Search for the cell housing the specified text and yield its (x, y) center coordinate. 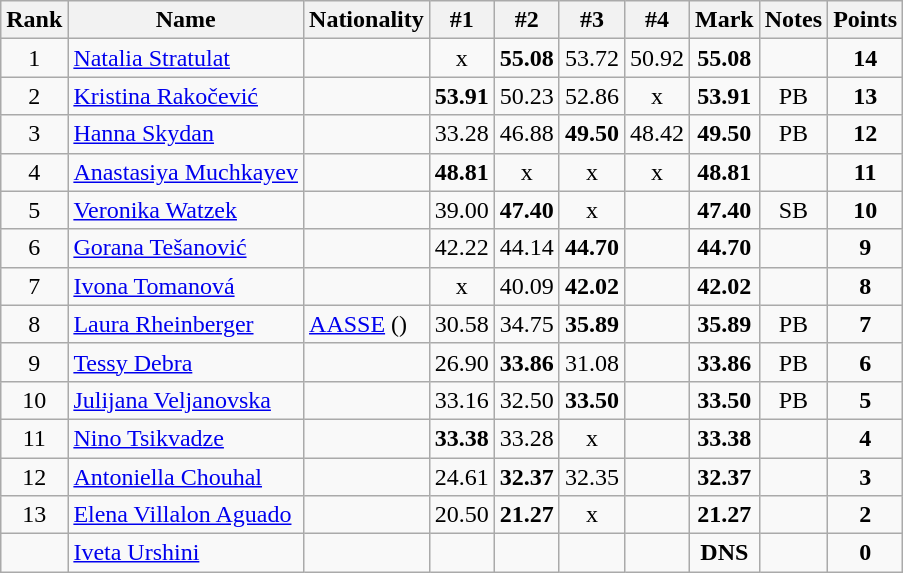
Gorana Tešanović (186, 248)
Veronika Watzek (186, 210)
Laura Rheinberger (186, 324)
DNS (725, 553)
44.14 (526, 248)
Tessy Debra (186, 362)
33.16 (462, 400)
#3 (592, 20)
20.50 (462, 515)
32.50 (526, 400)
42.22 (462, 248)
Ivona Tomanová (186, 286)
1 (34, 58)
Nino Tsikvadze (186, 438)
Julijana Veljanovska (186, 400)
Hanna Skydan (186, 134)
30.58 (462, 324)
SB (793, 210)
Points (866, 20)
Mark (725, 20)
Rank (34, 20)
Antoniella Chouhal (186, 477)
#4 (656, 20)
24.61 (462, 477)
AASSE () (367, 324)
34.75 (526, 324)
46.88 (526, 134)
14 (866, 58)
Name (186, 20)
Nationality (367, 20)
Kristina Rakočević (186, 96)
48.42 (656, 134)
40.09 (526, 286)
Anastasiya Muchkayev (186, 172)
50.92 (656, 58)
Elena Villalon Aguado (186, 515)
32.35 (592, 477)
#2 (526, 20)
52.86 (592, 96)
Natalia Stratulat (186, 58)
Notes (793, 20)
31.08 (592, 362)
0 (866, 553)
#1 (462, 20)
53.72 (592, 58)
Iveta Urshini (186, 553)
26.90 (462, 362)
39.00 (462, 210)
50.23 (526, 96)
